Output the [X, Y] coordinate of the center of the cell containing the given text.  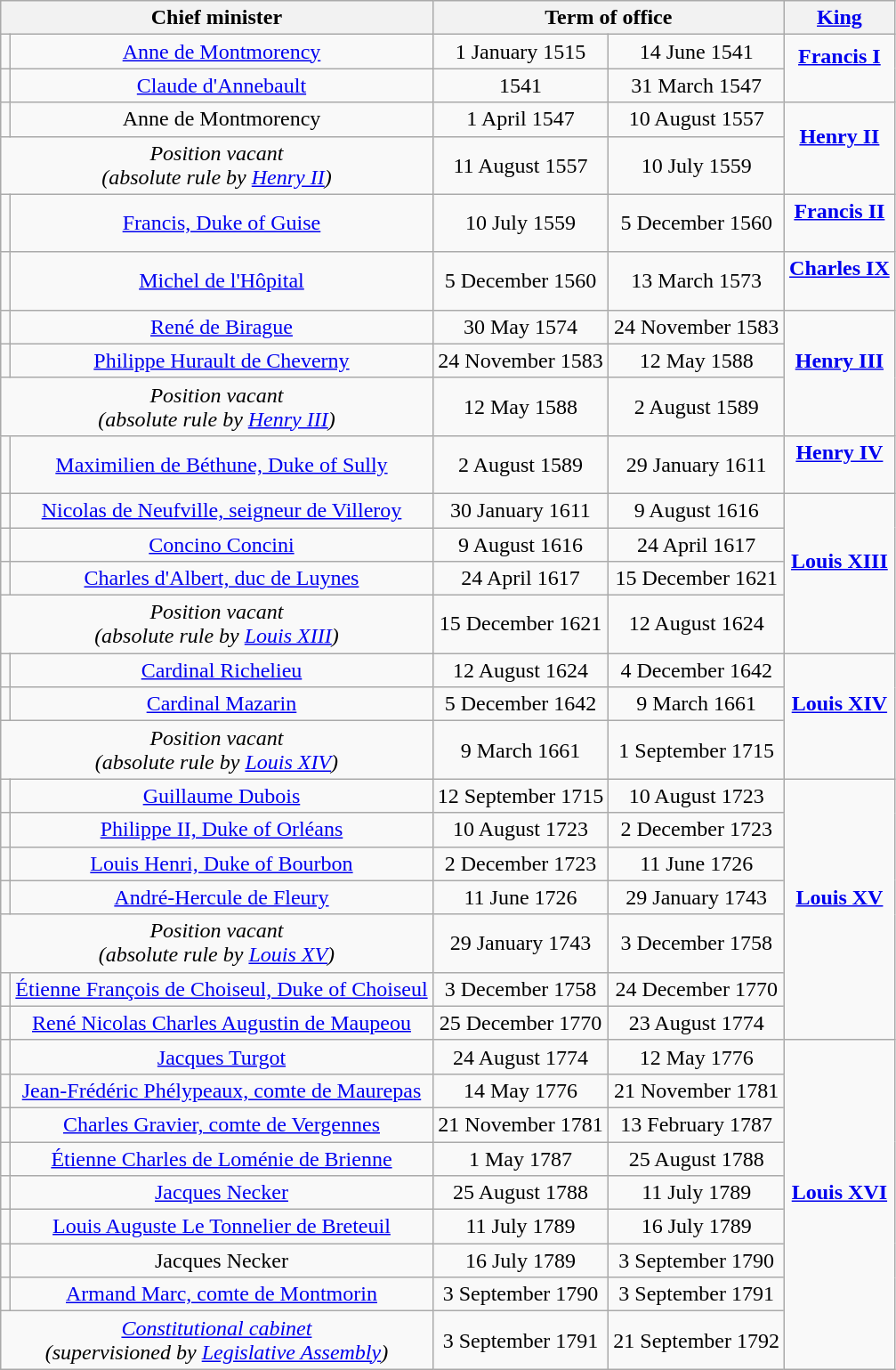
1 January 1515 [521, 52]
Position vacant(absolute rule by Louis XV) [217, 944]
Armand Marc, comte de Montmorin [222, 1294]
André-Hercule de Fleury [222, 897]
21 September 1792 [697, 1341]
Louis XIV [840, 716]
14 June 1541 [697, 52]
31 March 1547 [697, 85]
Charles IX [840, 281]
24 August 1774 [521, 1057]
13 February 1787 [697, 1124]
Louis XVI [840, 1204]
5 December 1642 [521, 704]
René de Birague [222, 327]
30 January 1611 [521, 510]
12 May 1776 [697, 1057]
René Nicolas Charles Augustin de Maupeou [222, 1023]
Position vacant(absolute rule by Louis XIV) [217, 750]
10 August 1557 [697, 119]
Nicolas de Neufville, seigneur de Villeroy [222, 510]
Francis, Duke of Guise [222, 223]
1 May 1787 [521, 1158]
Constitutional cabinet(supervisioned by Legislative Assembly) [217, 1341]
Charles Gravier, comte de Vergennes [222, 1124]
Henry III [840, 372]
Position vacant(absolute rule by Henry II) [217, 166]
Philippe II, Duke of Orléans [222, 830]
12 September 1715 [521, 796]
Louis Auguste Le Tonnelier de Breteuil [222, 1227]
11 August 1557 [521, 166]
29 January 1611 [697, 465]
4 December 1642 [697, 670]
14 May 1776 [521, 1090]
Jacques Turgot [222, 1057]
1 April 1547 [521, 119]
Philippe Hurault de Cheverny [222, 361]
25 December 1770 [521, 1023]
Cardinal Mazarin [222, 704]
Louis XIII [840, 573]
Guillaume Dubois [222, 796]
Henry II [840, 148]
Étienne Charles de Loménie de Brienne [222, 1158]
Charles d'Albert, duc de Luynes [222, 579]
Louis Henri, Duke of Bourbon [222, 863]
Jean-Frédéric Phélypeaux, comte de Maurepas [222, 1090]
1 September 1715 [697, 750]
30 May 1574 [521, 327]
Term of office [609, 18]
Position vacant(absolute rule by Louis XIII) [217, 625]
24 December 1770 [697, 989]
13 March 1573 [697, 281]
Chief minister [217, 18]
Henry IV [840, 465]
Maximilien de Béthune, Duke of Sully [222, 465]
23 August 1774 [697, 1023]
Francis II [840, 223]
Position vacant(absolute rule by Henry III) [217, 406]
Francis I [840, 69]
Michel de l'Hôpital [222, 281]
Étienne François de Choiseul, Duke of Choiseul [222, 989]
Louis XV [840, 910]
Claude d'Annebault [222, 85]
King [840, 18]
Cardinal Richelieu [222, 670]
1541 [521, 85]
Concino Concini [222, 544]
